Extract the (X, Y) coordinate from the center of the cell holding the provided text.  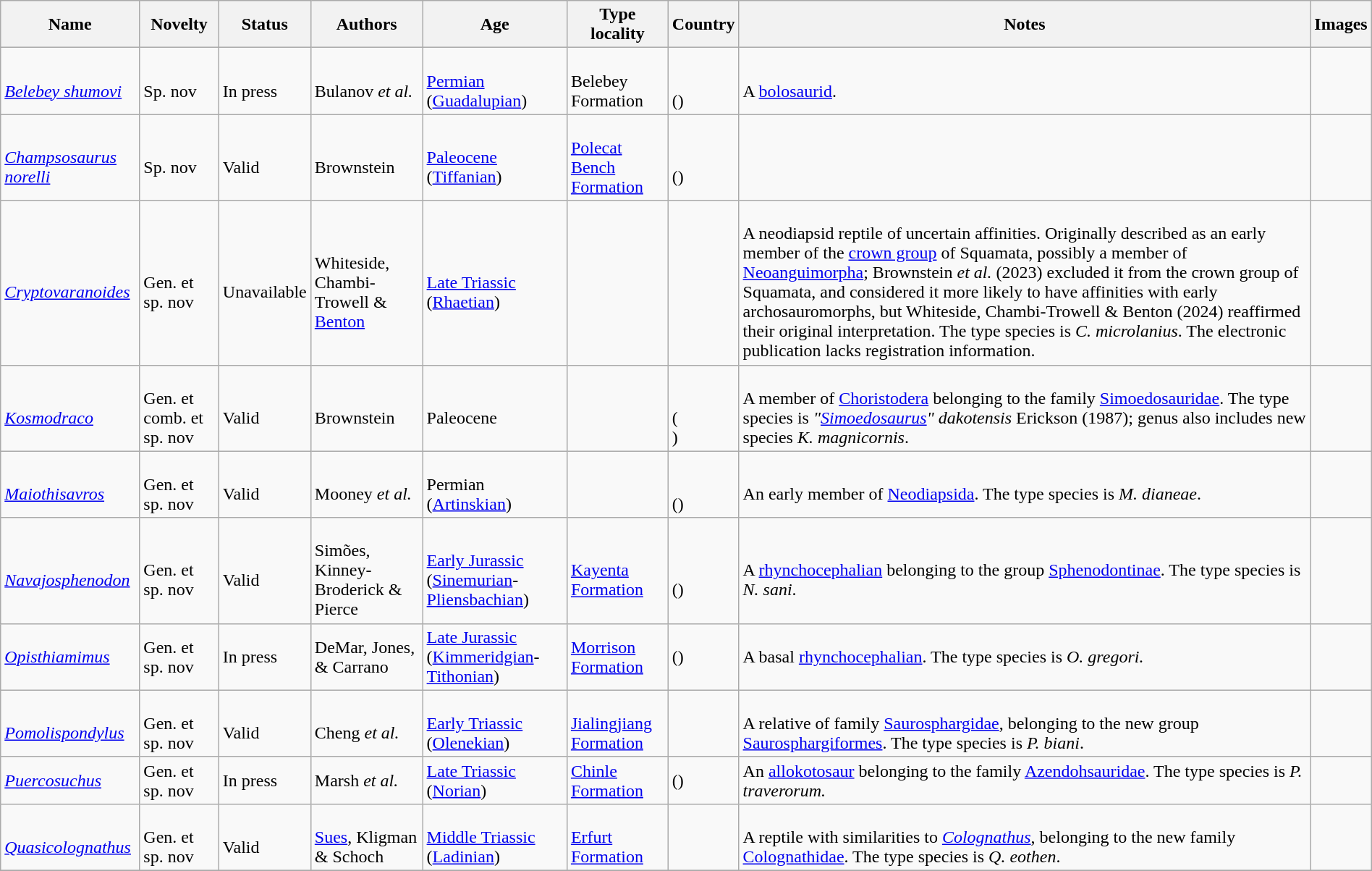
A relative of family Saurosphargidae, belonging to the new group Saurosphargiformes. The type species is P. biani. (1025, 723)
Late Triassic (Rhaetian) (495, 282)
A bolosaurid. (1025, 81)
Gen. et comb. et sp. nov (179, 408)
Middle Triassic (Ladinian) (495, 837)
Opisthiamimus (70, 657)
Mooney et al. (366, 484)
Jialingjiang Formation (617, 723)
Kayenta Formation (617, 571)
Quasicolognathus (70, 837)
Belebey Formation (617, 81)
Images (1341, 25)
An early member of Neodiapsida. The type species is M. dianeae. (1025, 484)
A rhynchocephalian belonging to the group Sphenodontinae. The type species is N. sani. (1025, 571)
Permian (Artinskian) (495, 484)
Polecat Bench Formation (617, 158)
Notes (1025, 25)
Navajosphenodon (70, 571)
Maiothisavros (70, 484)
Unavailable (265, 282)
Morrison Formation (617, 657)
Type locality (617, 25)
Early Jurassic (Sinemurian-Pliensbachian) (495, 571)
Champsosaurus norelli (70, 158)
Paleocene (Tiffanian) (495, 158)
Chinle Formation (617, 780)
Early Triassic (Olenekian) (495, 723)
A reptile with similarities to Colognathus, belonging to the new family Colognathidae. The type species is Q. eothen. (1025, 837)
Late Jurassic (Kimmeridgian-Tithonian) (495, 657)
Permian (Guadalupian) (495, 81)
Erfurt Formation (617, 837)
Country (703, 25)
DeMar, Jones, & Carrano (366, 657)
Pomolispondylus (70, 723)
Status (265, 25)
Simões, Kinney-Broderick & Pierce (366, 571)
Age (495, 25)
Novelty (179, 25)
Authors (366, 25)
Belebey shumovi (70, 81)
Sues, Kligman & Schoch (366, 837)
Whiteside, Chambi-Trowell & Benton (366, 282)
An allokotosaur belonging to the family Azendohsauridae. The type species is P. traverorum. (1025, 780)
Cryptovaranoides (70, 282)
Paleocene (495, 408)
Name (70, 25)
Puercosuchus (70, 780)
Kosmodraco (70, 408)
A basal rhynchocephalian. The type species is O. gregori. (1025, 657)
Cheng et al. (366, 723)
Marsh et al. (366, 780)
Bulanov et al. (366, 81)
Late Triassic (Norian) (495, 780)
